Output the [X, Y] coordinate of the center of the cell containing the given text.  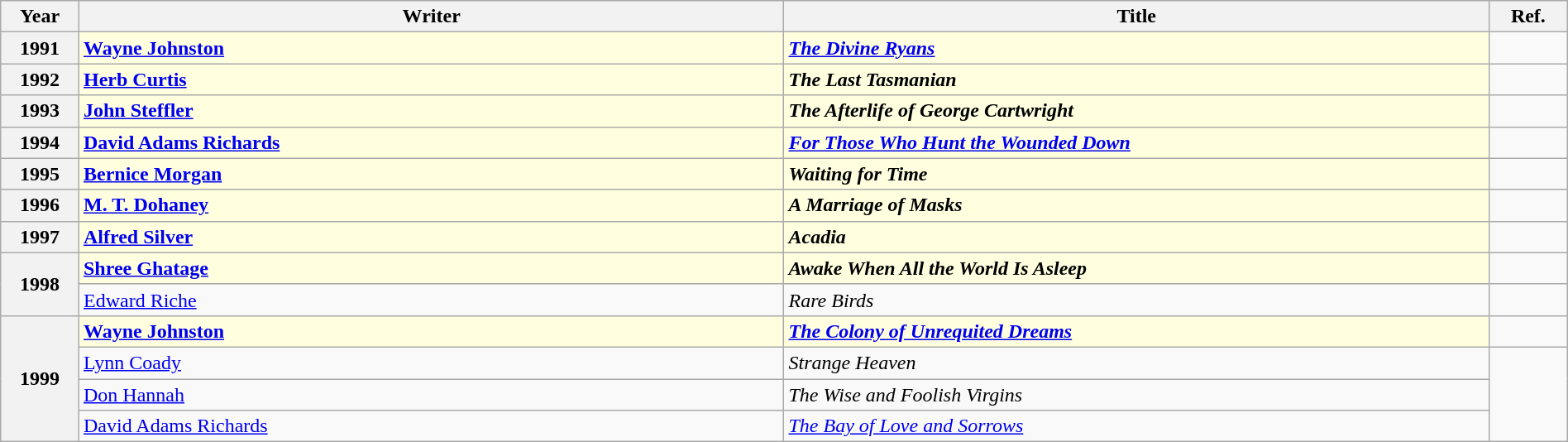
The Bay of Love and Sorrows [1136, 426]
Alfred Silver [432, 237]
1994 [40, 142]
1996 [40, 205]
Rare Birds [1136, 300]
1993 [40, 111]
1998 [40, 284]
Ref. [1528, 17]
Strange Heaven [1136, 363]
The Divine Ryans [1136, 48]
1999 [40, 378]
Don Hannah [432, 395]
For Those Who Hunt the Wounded Down [1136, 142]
The Afterlife of George Cartwright [1136, 111]
Awake When All the World Is Asleep [1136, 268]
1991 [40, 48]
Lynn Coady [432, 363]
Writer [432, 17]
The Colony of Unrequited Dreams [1136, 331]
M. T. Dohaney [432, 205]
Waiting for Time [1136, 174]
The Wise and Foolish Virgins [1136, 395]
Herb Curtis [432, 79]
Shree Ghatage [432, 268]
Title [1136, 17]
Bernice Morgan [432, 174]
1995 [40, 174]
The Last Tasmanian [1136, 79]
1992 [40, 79]
Acadia [1136, 237]
Year [40, 17]
1997 [40, 237]
A Marriage of Masks [1136, 205]
Edward Riche [432, 300]
John Steffler [432, 111]
